Search for the cell housing the specified text and yield its (X, Y) center coordinate. 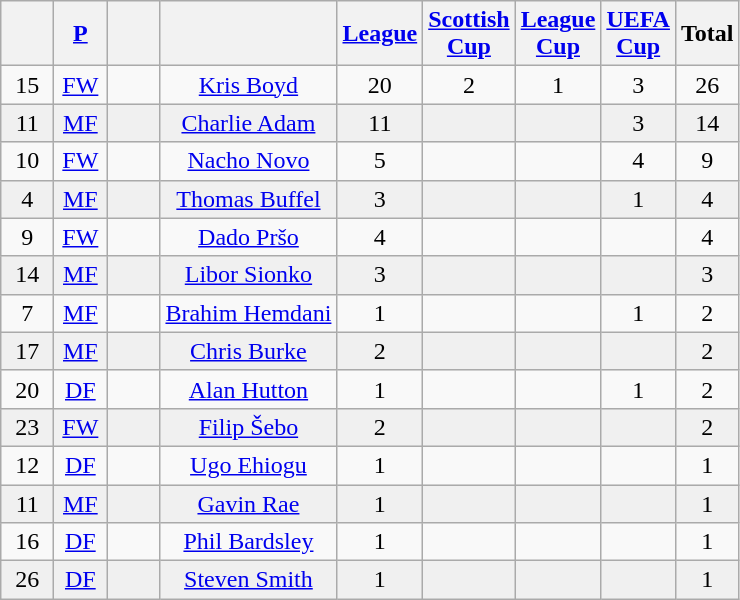
23 (28, 427)
Dado Pršo (248, 237)
16 (28, 542)
Total (707, 34)
17 (28, 351)
15 (28, 85)
Brahim Hemdani (248, 313)
ScottishCup (469, 34)
Steven Smith (248, 580)
League (380, 34)
Kris Boyd (248, 85)
Phil Bardsley (248, 542)
12 (28, 465)
Filip Šebo (248, 427)
Charlie Adam (248, 123)
5 (380, 161)
Libor Sionko (248, 275)
Alan Hutton (248, 389)
LeagueCup (558, 34)
Nacho Novo (248, 161)
Ugo Ehiogu (248, 465)
UEFACup (638, 34)
7 (28, 313)
Chris Burke (248, 351)
P (80, 34)
10 (28, 161)
Gavin Rae (248, 503)
Thomas Buffel (248, 199)
